Provide the (x, y) coordinate of the cell's center where the given text is located.  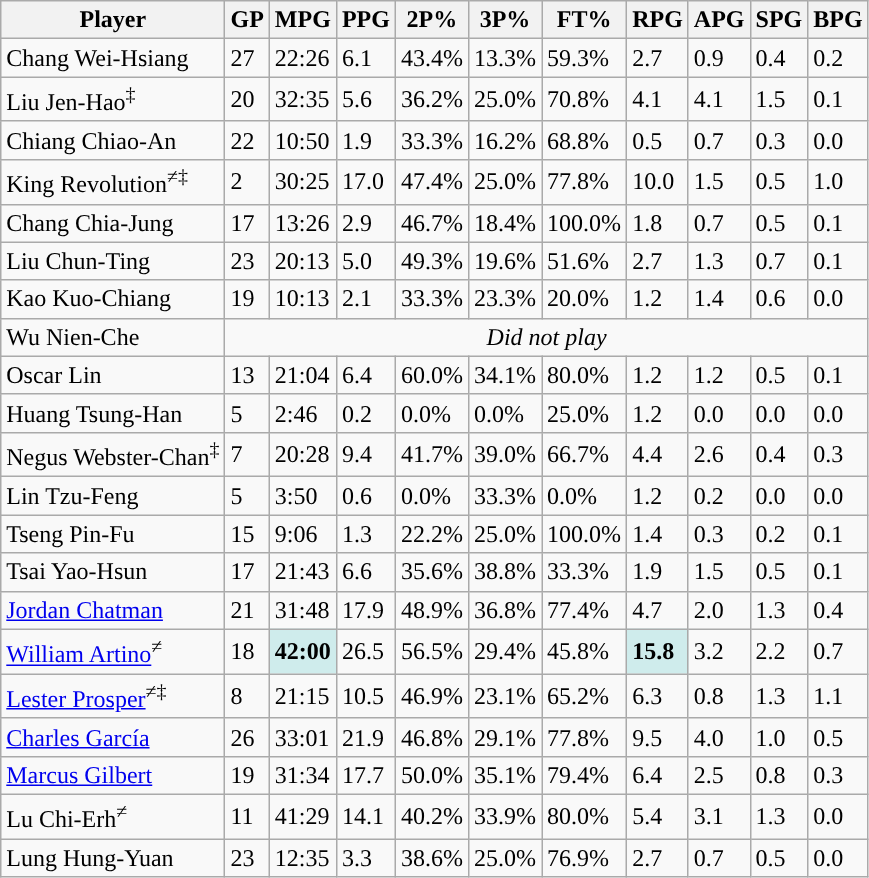
RPG (658, 20)
PPG (366, 20)
Tsai Yao-Hsun (113, 572)
Lester Prosper≠‡ (113, 696)
Lu Chi-Erh≠ (113, 816)
10.5 (366, 696)
Marcus Gilbert (113, 775)
5.0 (366, 261)
4.4 (658, 454)
King Revolution≠‡ (113, 182)
1.8 (658, 223)
14.1 (366, 816)
46.8% (432, 737)
GP (247, 20)
Jordan Chatman (113, 610)
3:50 (302, 496)
20:13 (302, 261)
21:04 (302, 375)
2.5 (719, 775)
9.4 (366, 454)
27 (247, 58)
10:13 (302, 299)
3.2 (719, 652)
41:29 (302, 816)
8 (247, 696)
38.8% (504, 572)
26 (247, 737)
39.0% (504, 454)
22:26 (302, 58)
43.4% (432, 58)
MPG (302, 20)
13:26 (302, 223)
30:25 (302, 182)
13 (247, 375)
77.4% (584, 610)
21:15 (302, 696)
41.7% (432, 454)
49.3% (432, 261)
16.2% (504, 140)
Negus Webster-Chan‡ (113, 454)
10:50 (302, 140)
20.0% (584, 299)
21 (247, 610)
59.3% (584, 58)
19.6% (504, 261)
Wu Nien-Che (113, 337)
Chang Chia-Jung (113, 223)
William Artino≠ (113, 652)
70.8% (584, 100)
79.4% (584, 775)
20:28 (302, 454)
15.8 (658, 652)
35.1% (504, 775)
2.9 (366, 223)
3.1 (719, 816)
5.4 (658, 816)
38.6% (432, 858)
35.6% (432, 572)
6.3 (658, 696)
Chang Wei-Hsiang (113, 58)
Lin Tzu-Feng (113, 496)
18 (247, 652)
17.7 (366, 775)
40.2% (432, 816)
1.1 (838, 696)
48.9% (432, 610)
2P% (432, 20)
17.9 (366, 610)
BPG (838, 20)
66.7% (584, 454)
15 (247, 534)
56.5% (432, 652)
23.3% (504, 299)
31:34 (302, 775)
23.1% (504, 696)
APG (719, 20)
33:01 (302, 737)
36.8% (504, 610)
26.5 (366, 652)
FT% (584, 20)
36.2% (432, 100)
5.6 (366, 100)
20 (247, 100)
33.9% (504, 816)
22.2% (432, 534)
17.0 (366, 182)
34.1% (504, 375)
6.1 (366, 58)
2.0 (719, 610)
Lung Hung-Yuan (113, 858)
46.9% (432, 696)
0.9 (719, 58)
11 (247, 816)
21:43 (302, 572)
2.2 (779, 652)
31:48 (302, 610)
6.6 (366, 572)
9:06 (302, 534)
3P% (504, 20)
4.0 (719, 737)
3.3 (366, 858)
32:35 (302, 100)
2:46 (302, 413)
45.8% (584, 652)
29.4% (504, 652)
Huang Tsung-Han (113, 413)
21.9 (366, 737)
42:00 (302, 652)
Charles García (113, 737)
Oscar Lin (113, 375)
47.4% (432, 182)
Kao Kuo-Chiang (113, 299)
60.0% (432, 375)
2.1 (366, 299)
68.8% (584, 140)
Liu Chun-Ting (113, 261)
76.9% (584, 858)
Chiang Chiao-An (113, 140)
2.6 (719, 454)
Player (113, 20)
10.0 (658, 182)
Did not play (546, 337)
SPG (779, 20)
2 (247, 182)
29.1% (504, 737)
65.2% (584, 696)
18.4% (504, 223)
50.0% (432, 775)
46.7% (432, 223)
22 (247, 140)
Tseng Pin-Fu (113, 534)
9.5 (658, 737)
13.3% (504, 58)
7 (247, 454)
12:35 (302, 858)
Liu Jen-Hao‡ (113, 100)
4.7 (658, 610)
51.6% (584, 261)
